From the cell containing the given text, extract its center point as [x, y] coordinate. 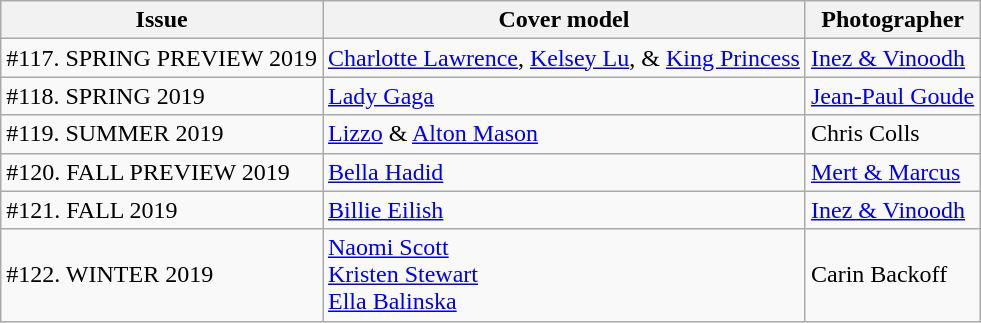
#118. SPRING 2019 [162, 96]
Naomi ScottKristen StewartElla Balinska [564, 275]
#121. FALL 2019 [162, 210]
Carin Backoff [892, 275]
Cover model [564, 20]
#119. SUMMER 2019 [162, 134]
Lizzo & Alton Mason [564, 134]
#122. WINTER 2019 [162, 275]
Billie Eilish [564, 210]
Lady Gaga [564, 96]
Chris Colls [892, 134]
#117. SPRING PREVIEW 2019 [162, 58]
Mert & Marcus [892, 172]
Jean-Paul Goude [892, 96]
#120. FALL PREVIEW 2019 [162, 172]
Issue [162, 20]
Charlotte Lawrence, Kelsey Lu, & King Princess [564, 58]
Bella Hadid [564, 172]
Photographer [892, 20]
